Capture the cell that displays the provided text and extract its [X, Y] central coordinate. 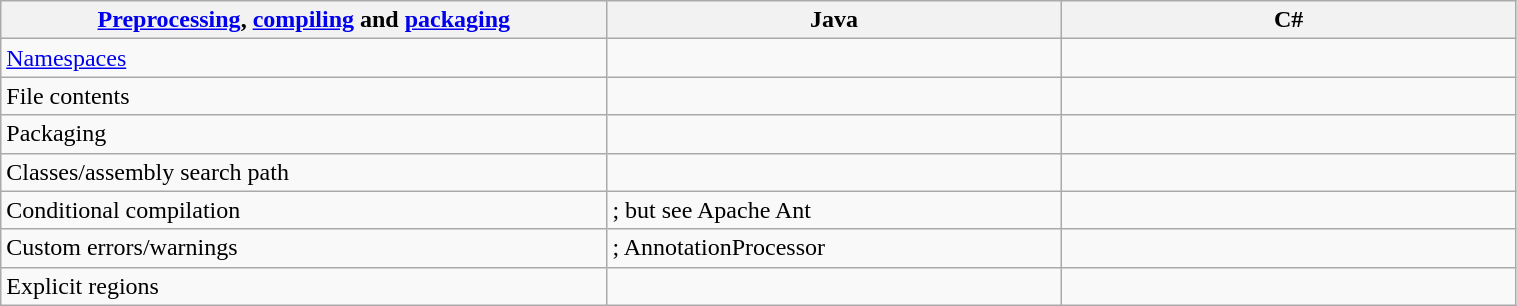
Classes/assembly search path [304, 172]
Namespaces [304, 58]
Custom errors/warnings [304, 248]
Explicit regions [304, 286]
; but see Apache Ant [834, 210]
C# [1288, 20]
; AnnotationProcessor [834, 248]
Preprocessing, compiling and packaging [304, 20]
File contents [304, 96]
Packaging [304, 134]
Conditional compilation [304, 210]
Java [834, 20]
